Provide the (X, Y) coordinate of the cell's center where the given text is located.  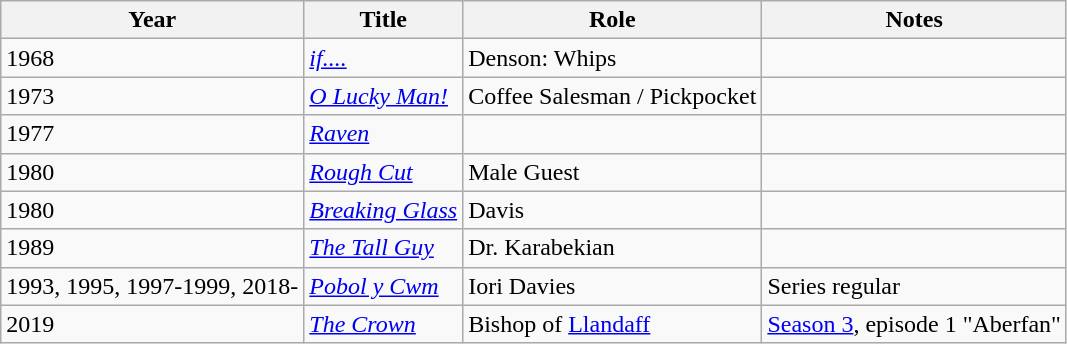
The Crown (384, 324)
Iori Davies (612, 286)
Breaking Glass (384, 210)
Rough Cut (384, 172)
1968 (152, 58)
Bishop of Llandaff (612, 324)
2019 (152, 324)
Coffee Salesman / Pickpocket (612, 96)
Dr. Karabekian (612, 248)
1977 (152, 134)
Title (384, 20)
Pobol y Cwm (384, 286)
Male Guest (612, 172)
O Lucky Man! (384, 96)
Notes (914, 20)
Raven (384, 134)
Season 3, episode 1 "Aberfan" (914, 324)
Series regular (914, 286)
if.... (384, 58)
1993, 1995, 1997-1999, 2018- (152, 286)
Davis (612, 210)
Denson: Whips (612, 58)
The Tall Guy (384, 248)
1973 (152, 96)
Year (152, 20)
Role (612, 20)
1989 (152, 248)
